Detect which cell encompasses the target text, then output its (x, y) center coordinate. 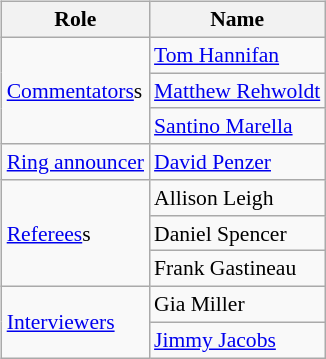
Name (237, 20)
Tom Hannifan (237, 55)
Role (76, 20)
Gia Miller (237, 305)
Commentatorss (76, 90)
Jimmy Jacobs (237, 340)
Matthew Rehwoldt (237, 91)
Frank Gastineau (237, 269)
David Penzer (237, 162)
Santino Marella (237, 126)
Refereess (76, 234)
Ring announcer (76, 162)
Allison Leigh (237, 198)
Interviewers (76, 322)
Daniel Spencer (237, 233)
